Locate the cell with the specified text and output its [X, Y] center coordinate. 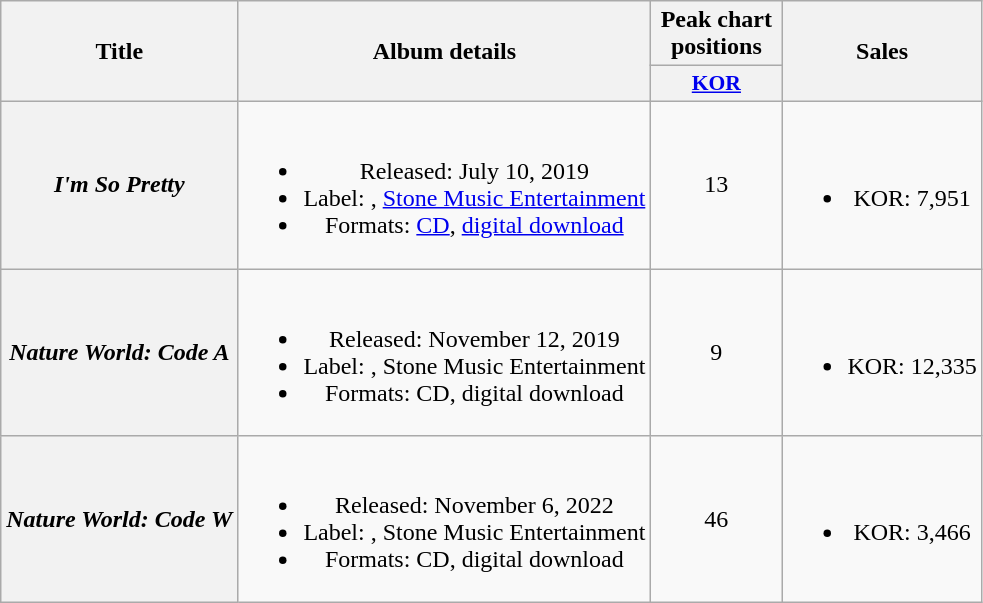
46 [716, 520]
Nature World: Code A [120, 352]
9 [716, 352]
Sales [882, 52]
Title [120, 52]
KOR [716, 84]
13 [716, 184]
KOR: 12,335 [882, 352]
KOR: 7,951 [882, 184]
Album details [444, 52]
Peak chart positions [716, 34]
KOR: 3,466 [882, 520]
Released: July 10, 2019Label: , Stone Music EntertainmentFormats: CD, digital download [444, 184]
I'm So Pretty [120, 184]
Nature World: Code W [120, 520]
Released: November 12, 2019Label: , Stone Music EntertainmentFormats: CD, digital download [444, 352]
Released: November 6, 2022Label: , Stone Music EntertainmentFormats: CD, digital download [444, 520]
